Identify which cell holds the provided text, then report its (X, Y) central coordinate. 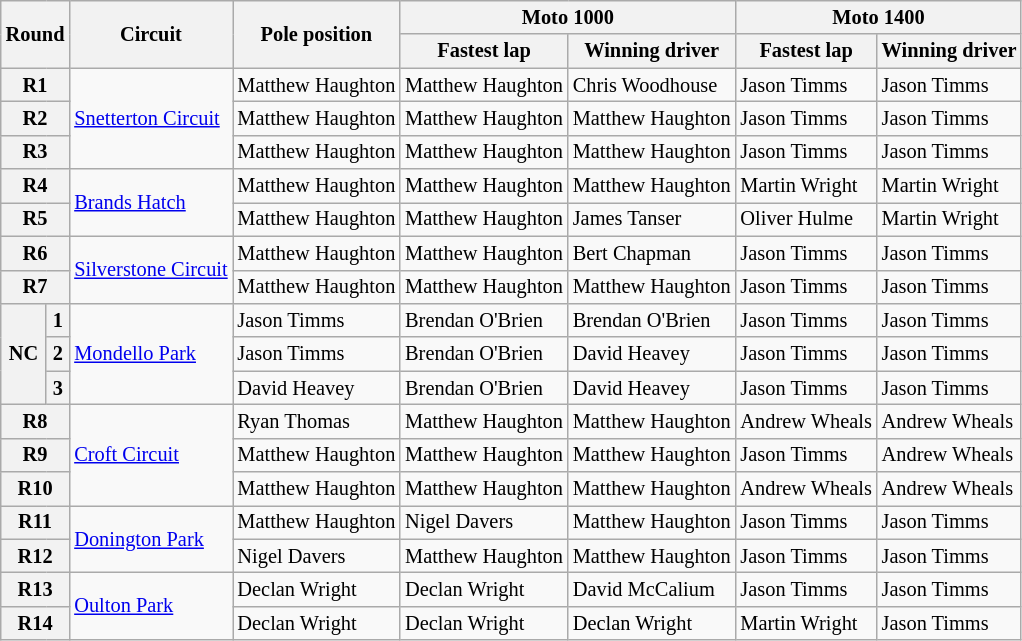
Round (36, 34)
R8 (36, 421)
Moto 1400 (879, 17)
R3 (36, 152)
R6 (36, 253)
Pole position (316, 34)
R13 (36, 589)
Donington Park (150, 538)
3 (58, 388)
Snetterton Circuit (150, 118)
R2 (36, 118)
R4 (36, 186)
Chris Woodhouse (652, 85)
James Tanser (652, 219)
Silverstone Circuit (150, 270)
R7 (36, 287)
R1 (36, 85)
Moto 1000 (568, 17)
R10 (36, 489)
David McCalium (652, 589)
Mondello Park (150, 354)
1 (58, 320)
R11 (36, 522)
NC (24, 354)
R5 (36, 219)
R14 (36, 623)
Circuit (150, 34)
Bert Chapman (652, 253)
Brands Hatch (150, 202)
Croft Circuit (150, 454)
2 (58, 354)
Oliver Hulme (806, 219)
R12 (36, 556)
Oulton Park (150, 606)
Ryan Thomas (316, 421)
R9 (36, 455)
